Provide the [X, Y] coordinate of the cell's center where the given text is located.  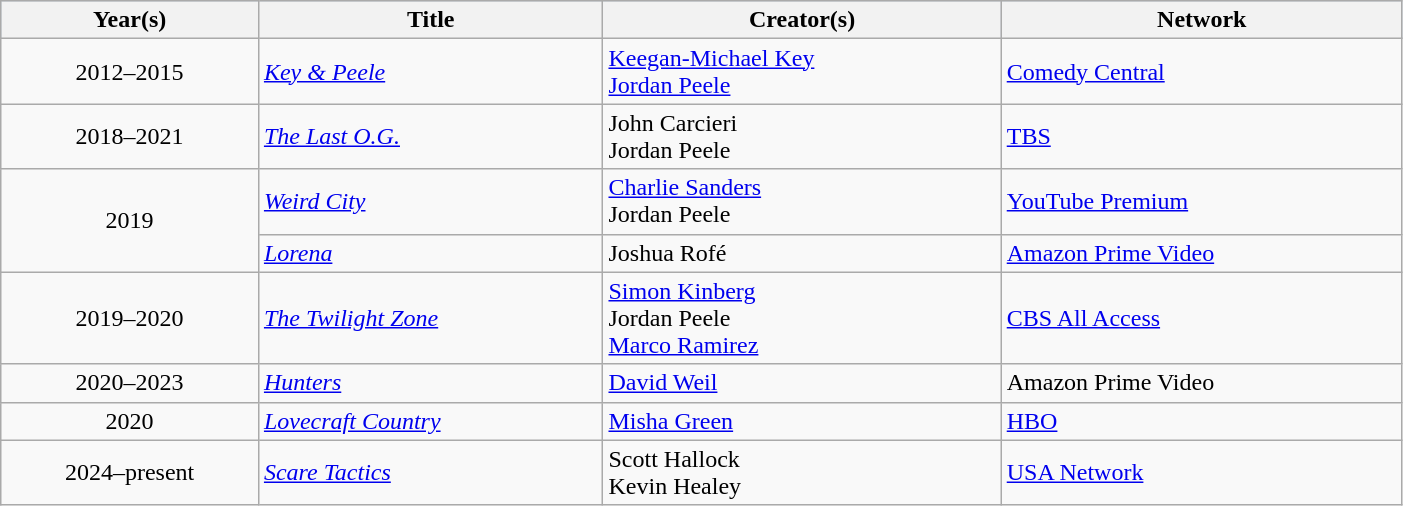
Misha Green [802, 421]
2020–2023 [130, 383]
HBO [1202, 421]
The Last O.G. [430, 136]
Keegan-Michael KeyJordan Peele [802, 72]
Weird City [430, 202]
Comedy Central [1202, 72]
2019 [130, 220]
John CarcieriJordan Peele [802, 136]
Scott HallockKevin Healey [802, 472]
David Weil [802, 383]
Scare Tactics [430, 472]
YouTube Premium [1202, 202]
Lovecraft Country [430, 421]
Hunters [430, 383]
Key & Peele [430, 72]
Lorena [430, 253]
2019–2020 [130, 318]
2018–2021 [130, 136]
2024–present [130, 472]
Creator(s) [802, 20]
The Twilight Zone [430, 318]
USA Network [1202, 472]
Title [430, 20]
Simon KinbergJordan PeeleMarco Ramirez [802, 318]
2012–2015 [130, 72]
Year(s) [130, 20]
CBS All Access [1202, 318]
Joshua Rofé [802, 253]
TBS [1202, 136]
Network [1202, 20]
2020 [130, 421]
Charlie SandersJordan Peele [802, 202]
